Capture the cell that displays the provided text and extract its (x, y) central coordinate. 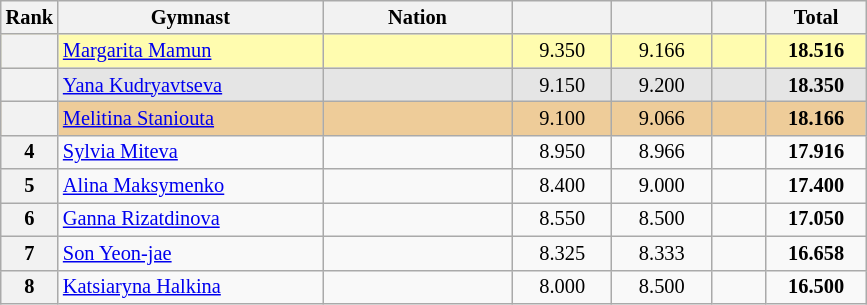
4 (30, 152)
9.066 (662, 118)
Nation (418, 17)
9.100 (562, 118)
Margarita Mamun (190, 51)
9.200 (662, 85)
8.966 (662, 152)
8.950 (562, 152)
8.550 (562, 219)
5 (30, 186)
9.000 (662, 186)
Yana Kudryavtseva (190, 85)
8.400 (562, 186)
17.916 (816, 152)
Alina Maksymenko (190, 186)
9.350 (562, 51)
Ganna Rizatdinova (190, 219)
16.658 (816, 253)
9.150 (562, 85)
7 (30, 253)
16.500 (816, 287)
Rank (30, 17)
18.166 (816, 118)
Katsiaryna Halkina (190, 287)
17.050 (816, 219)
18.516 (816, 51)
Melitina Staniouta (190, 118)
17.400 (816, 186)
9.166 (662, 51)
8.325 (562, 253)
Gymnast (190, 17)
18.350 (816, 85)
Son Yeon-jae (190, 253)
6 (30, 219)
8.333 (662, 253)
8.000 (562, 287)
Total (816, 17)
Sylvia Miteva (190, 152)
8 (30, 287)
